Capture the cell that displays the provided text and extract its (x, y) central coordinate. 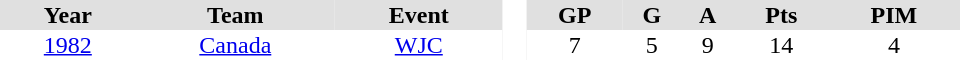
G (652, 15)
14 (782, 45)
1982 (68, 45)
Pts (782, 15)
5 (652, 45)
GP (574, 15)
WJC (419, 45)
Year (68, 15)
PIM (894, 15)
7 (574, 45)
Event (419, 15)
9 (708, 45)
A (708, 15)
4 (894, 45)
Canada (236, 45)
Team (236, 15)
